Pinpoint the cell where the given text exists, returning its [x, y] midpoint coordinate. 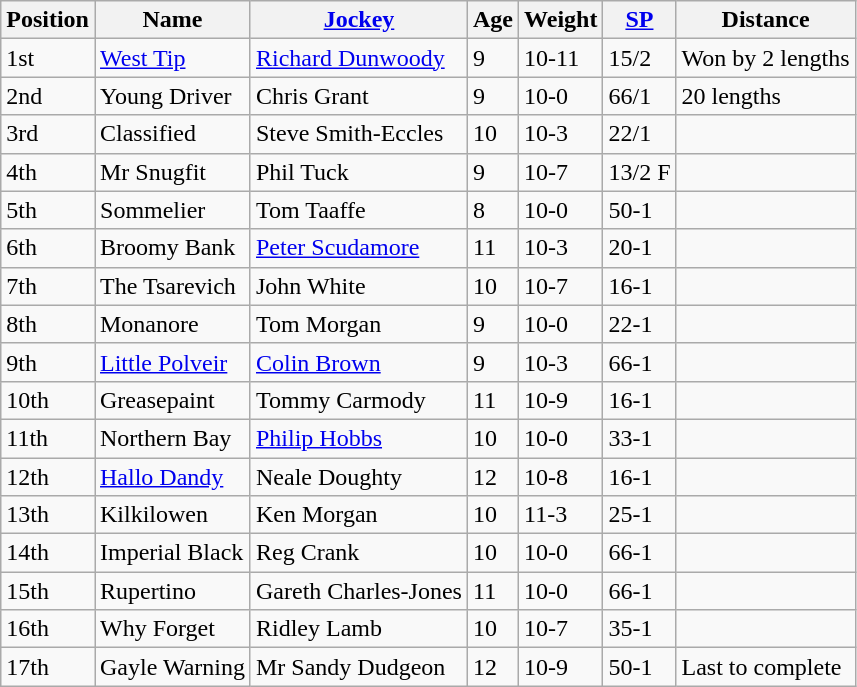
35-1 [640, 629]
2nd [48, 96]
Philip Hobbs [358, 438]
Age [492, 20]
Distance [766, 20]
33-1 [640, 438]
13th [48, 515]
Richard Dunwoody [358, 58]
16th [48, 629]
Chris Grant [358, 96]
6th [48, 248]
Neale Doughty [358, 477]
Won by 2 lengths [766, 58]
8 [492, 210]
7th [48, 286]
8th [48, 324]
1st [48, 58]
Tommy Carmody [358, 400]
4th [48, 172]
10th [48, 400]
12th [48, 477]
Sommelier [172, 210]
10-8 [561, 477]
Broomy Bank [172, 248]
Weight [561, 20]
SP [640, 20]
13/2 F [640, 172]
Rupertino [172, 591]
West Tip [172, 58]
Jockey [358, 20]
20-1 [640, 248]
11-3 [561, 515]
22/1 [640, 134]
Gayle Warning [172, 667]
Gareth Charles-Jones [358, 591]
The Tsarevich [172, 286]
Greasepaint [172, 400]
Mr Snugfit [172, 172]
Ken Morgan [358, 515]
Ridley Lamb [358, 629]
Kilkilowen [172, 515]
Little Polveir [172, 362]
14th [48, 553]
25-1 [640, 515]
Phil Tuck [358, 172]
3rd [48, 134]
Northern Bay [172, 438]
10-11 [561, 58]
17th [48, 667]
Why Forget [172, 629]
Position [48, 20]
Classified [172, 134]
Peter Scudamore [358, 248]
15/2 [640, 58]
Colin Brown [358, 362]
Name [172, 20]
9th [48, 362]
22-1 [640, 324]
Tom Morgan [358, 324]
Hallo Dandy [172, 477]
20 lengths [766, 96]
Mr Sandy Dudgeon [358, 667]
5th [48, 210]
Young Driver [172, 96]
Last to complete [766, 667]
Reg Crank [358, 553]
Imperial Black [172, 553]
John White [358, 286]
Tom Taaffe [358, 210]
15th [48, 591]
11th [48, 438]
66/1 [640, 96]
Steve Smith-Eccles [358, 134]
Monanore [172, 324]
